Provide the [x, y] coordinate of the cell's center where the given text is located.  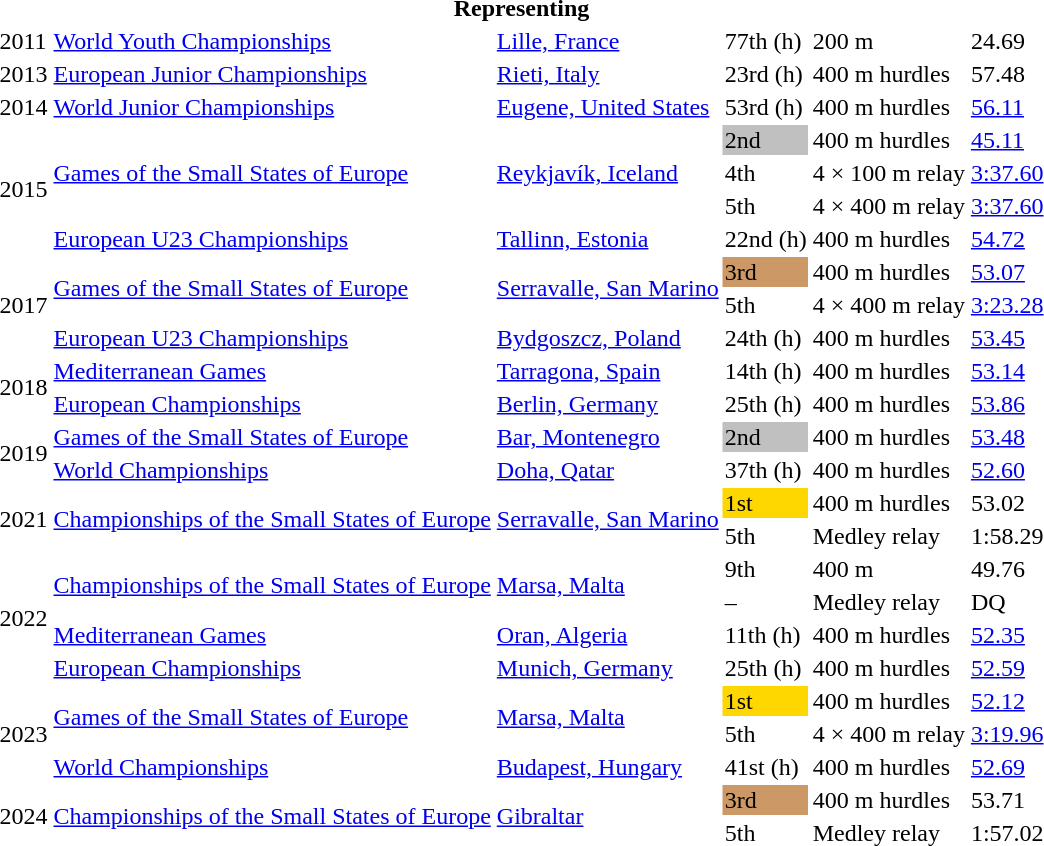
23rd (h) [766, 74]
22nd (h) [766, 239]
World Junior Championships [272, 107]
Tallinn, Estonia [608, 239]
14th (h) [766, 371]
37th (h) [766, 470]
11th (h) [766, 635]
Doha, Qatar [608, 470]
77th (h) [766, 41]
24th (h) [766, 338]
9th [766, 569]
European Junior Championships [272, 74]
Rieti, Italy [608, 74]
Bar, Montenegro [608, 437]
Tarragona, Spain [608, 371]
4 × 100 m relay [888, 173]
Oran, Algeria [608, 635]
4th [766, 173]
Eugene, United States [608, 107]
– [766, 602]
Lille, France [608, 41]
41st (h) [766, 767]
200 m [888, 41]
Berlin, Germany [608, 404]
World Youth Championships [272, 41]
Munich, Germany [608, 668]
Bydgoszcz, Poland [608, 338]
Reykjavík, Iceland [608, 173]
400 m [888, 569]
53rd (h) [766, 107]
Budapest, Hungary [608, 767]
